Return the [X, Y] coordinate for the center point of the cell that contains the specified text.  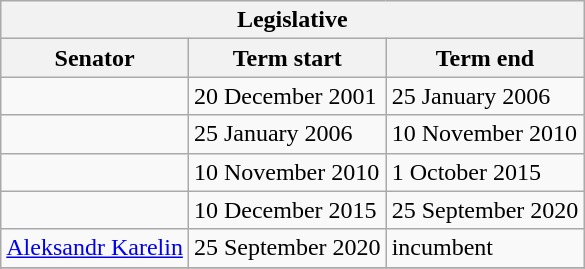
Aleksandr Karelin [95, 248]
Senator [95, 58]
Legislative [292, 20]
20 December 2001 [287, 96]
Term end [485, 58]
10 December 2015 [287, 210]
Term start [287, 58]
incumbent [485, 248]
1 October 2015 [485, 172]
